Extract the (x, y) coordinate from the center of the cell holding the provided text.  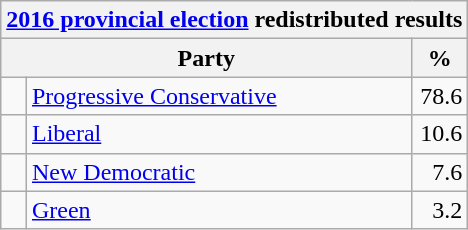
10.6 (440, 134)
Party (206, 58)
Progressive Conservative (218, 96)
% (440, 58)
78.6 (440, 96)
2016 provincial election redistributed results (234, 20)
New Democratic (218, 172)
7.6 (440, 172)
3.2 (440, 210)
Liberal (218, 134)
Green (218, 210)
